Determine the [x, y] coordinate at the center of the cell enclosing the given text.  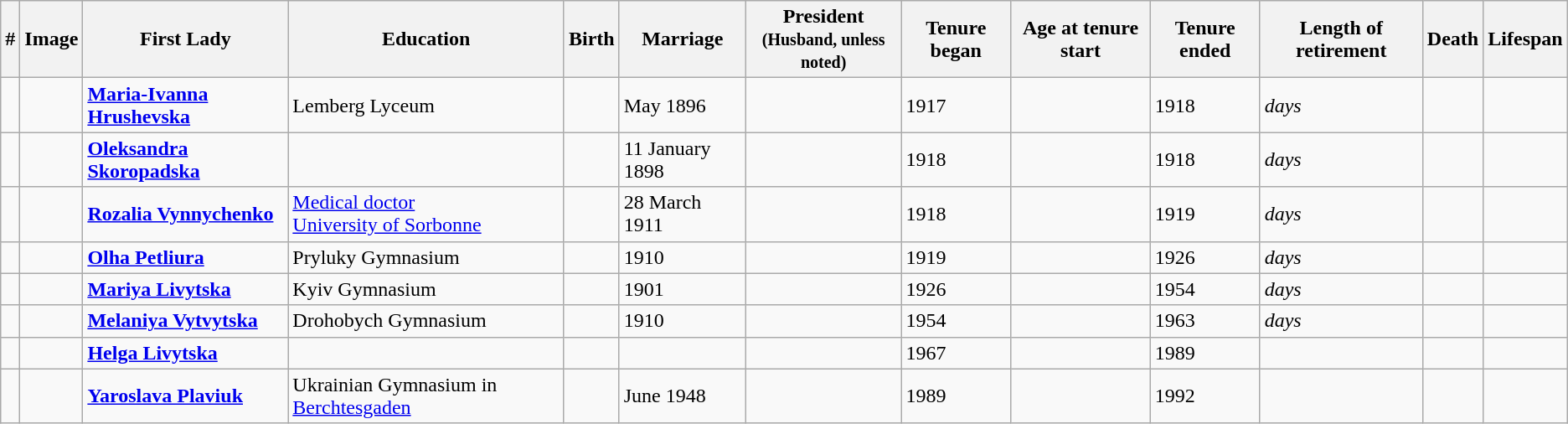
Tenure ended [1204, 39]
Marriage [682, 39]
Maria-Ivanna Hrushevska [186, 106]
1917 [957, 106]
Helga Livytska [186, 353]
Medical doctorUniversity of Sorbonne [426, 215]
Age at tenure start [1081, 39]
Tenure began [957, 39]
Length of retirement [1341, 39]
Birth [591, 39]
Olha Petliura [186, 257]
28 March 1911 [682, 215]
Yaroslava Plaviuk [186, 396]
Education [426, 39]
Rozalia Vynnychenko [186, 215]
Kyiv Gymnasium [426, 289]
June 1948 [682, 396]
May 1896 [682, 106]
Lifespan [1526, 39]
Drohobych Gymnasium [426, 321]
1967 [957, 353]
Ukrainian Gymnasium in Berchtesgaden [426, 396]
Mariya Livytska [186, 289]
Death [1452, 39]
Melaniya Vytvytska [186, 321]
1901 [682, 289]
President (Husband, unless noted) [823, 39]
1992 [1204, 396]
Oleksandra Skoropadska [186, 159]
Lemberg Lyceum [426, 106]
Pryluky Gymnasium [426, 257]
1963 [1204, 321]
Image [52, 39]
# [10, 39]
First Lady [186, 39]
11 January 1898 [682, 159]
